Extract the (X, Y) coordinate from the center of the cell holding the provided text.  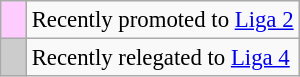
Recently promoted to Liga 2 (162, 20)
Recently relegated to Liga 4 (162, 58)
